Locate the cell with the specified text and output its [X, Y] center coordinate. 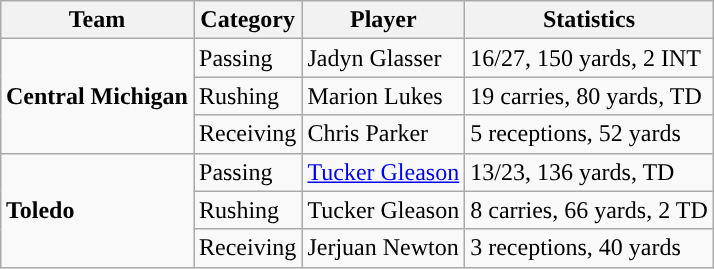
Marion Lukes [384, 96]
Statistics [590, 20]
Chris Parker [384, 134]
5 receptions, 52 yards [590, 134]
8 carries, 66 yards, 2 TD [590, 210]
Central Michigan [96, 96]
19 carries, 80 yards, TD [590, 96]
Jadyn Glasser [384, 58]
3 receptions, 40 yards [590, 248]
16/27, 150 yards, 2 INT [590, 58]
Toledo [96, 210]
Jerjuan Newton [384, 248]
13/23, 136 yards, TD [590, 172]
Category [248, 20]
Player [384, 20]
Team [96, 20]
